Pinpoint the cell where the given text exists, returning its [x, y] midpoint coordinate. 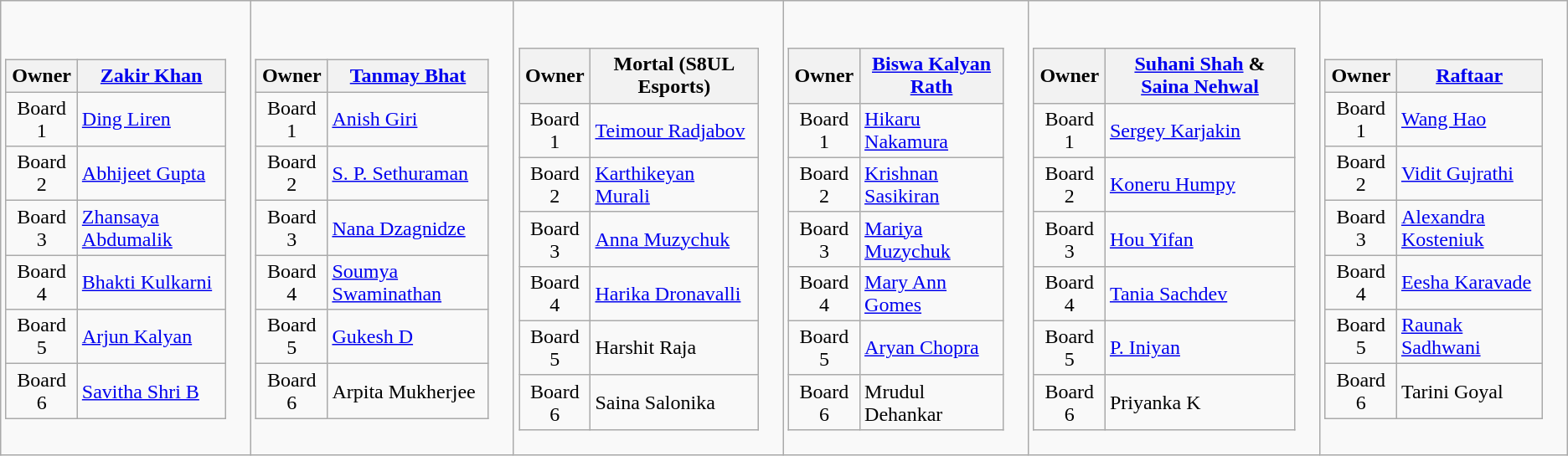
Suhani Shah & Saina Nehwal [1199, 75]
Krishnan Sasikiran [931, 184]
Mortal (S8UL Esports) [674, 75]
Owner Raftaar Board 1 Wang Hao Board 2 Vidit Gujrathi Board 3 Alexandra Kosteniuk Board 4 Eesha Karavade Board 5 Raunak Sadhwani Board 6 Tarini Goyal [1444, 228]
Nana Dzagnidze [408, 228]
Koneru Humpy [1199, 184]
Abhijeet Gupta [151, 174]
Zakir Khan [151, 76]
Raunak Sadhwani [1469, 336]
Priyanka K [1199, 402]
Alexandra Kosteniuk [1469, 228]
Teimour Radjabov [674, 131]
Tarini Goyal [1469, 392]
Gukesh D [408, 336]
S. P. Sethuraman [408, 174]
Saina Salonika [674, 402]
Karthikeyan Murali [674, 184]
Raftaar [1469, 76]
Harika Dronavalli [674, 293]
Arpita Mukherjee [408, 392]
Mariya Muzychuk [931, 239]
Sergey Karjakin [1199, 131]
Arjun Kalyan [151, 336]
Hou Yifan [1199, 239]
Soumya Swaminathan [408, 283]
Hikaru Nakamura [931, 131]
Biswa Kalyan Rath [931, 75]
Mrudul Dehankar [931, 402]
Tania Sachdev [1199, 293]
Mary Ann Gomes [931, 293]
Tanmay Bhat [408, 76]
Wang Hao [1469, 119]
Savitha Shri B [151, 392]
Anna Muzychuk [674, 239]
Aryan Chopra [931, 348]
Anish Giri [408, 119]
Zhansaya Abdumalik [151, 228]
Eesha Karavade [1469, 283]
Bhakti Kulkarni [151, 283]
Harshit Raja [674, 348]
Vidit Gujrathi [1469, 174]
P. Iniyan [1199, 348]
Ding Liren [151, 119]
